Search for the cell housing the specified text and yield its [x, y] center coordinate. 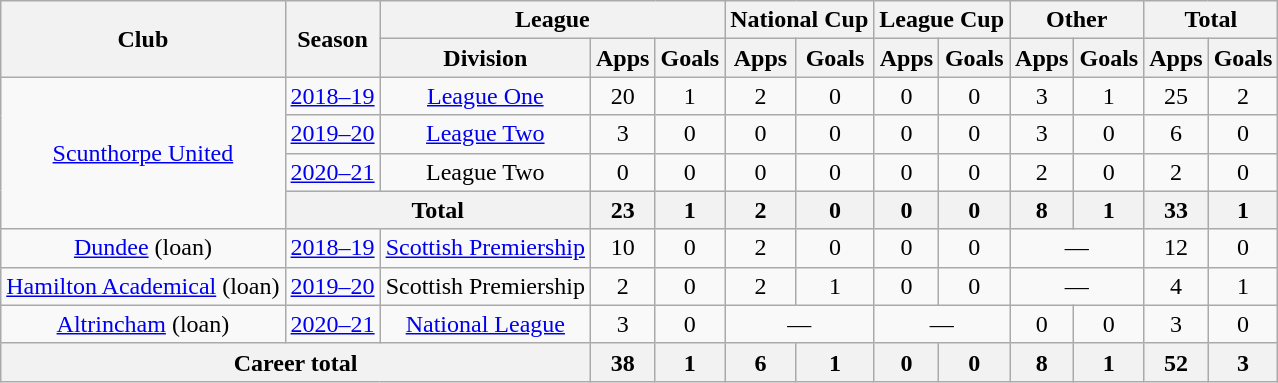
Other [1077, 20]
20 [623, 96]
Dundee (loan) [143, 248]
Career total [296, 362]
10 [623, 248]
Season [332, 39]
52 [1176, 362]
Club [143, 39]
38 [623, 362]
33 [1176, 210]
Scunthorpe United [143, 153]
Division [485, 58]
4 [1176, 286]
12 [1176, 248]
25 [1176, 96]
League One [485, 96]
Altrincham (loan) [143, 324]
Hamilton Academical (loan) [143, 286]
23 [623, 210]
League Cup [942, 20]
National League [485, 324]
League [552, 20]
National Cup [800, 20]
